Search for the cell housing the specified text and yield its (x, y) center coordinate. 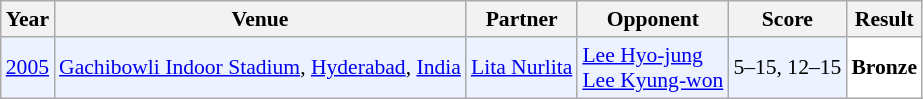
Venue (260, 19)
Bronze (884, 68)
Lee Hyo-jung Lee Kyung-won (652, 68)
Opponent (652, 19)
Result (884, 19)
Lita Nurlita (522, 68)
5–15, 12–15 (787, 68)
Score (787, 19)
Partner (522, 19)
Gachibowli Indoor Stadium, Hyderabad, India (260, 68)
Year (28, 19)
2005 (28, 68)
